Determine the (X, Y) coordinate at the center of the cell enclosing the given text.  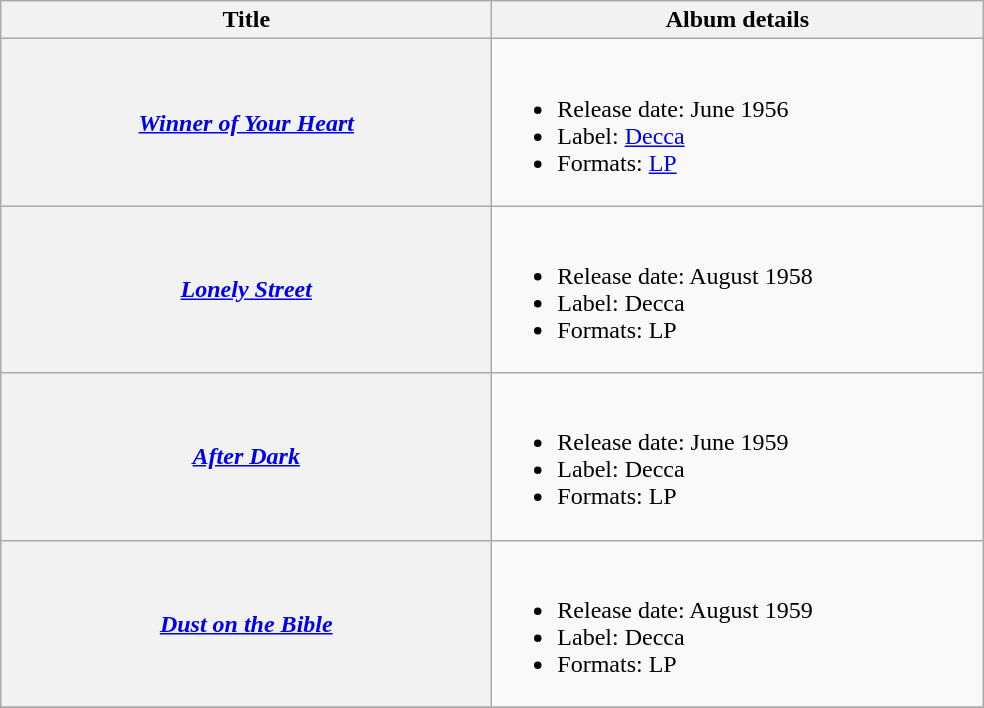
Lonely Street (246, 290)
Album details (738, 20)
Release date: August 1958Label: DeccaFormats: LP (738, 290)
After Dark (246, 456)
Title (246, 20)
Release date: June 1959Label: DeccaFormats: LP (738, 456)
Release date: August 1959Label: DeccaFormats: LP (738, 624)
Winner of Your Heart (246, 122)
Dust on the Bible (246, 624)
Release date: June 1956Label: DeccaFormats: LP (738, 122)
